Return the (x, y) coordinate for the center point of the cell that contains the specified text.  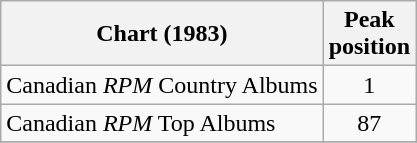
Peakposition (369, 34)
Canadian RPM Country Albums (162, 85)
Chart (1983) (162, 34)
Canadian RPM Top Albums (162, 123)
87 (369, 123)
1 (369, 85)
